Locate the cell with the specified text and output its [x, y] center coordinate. 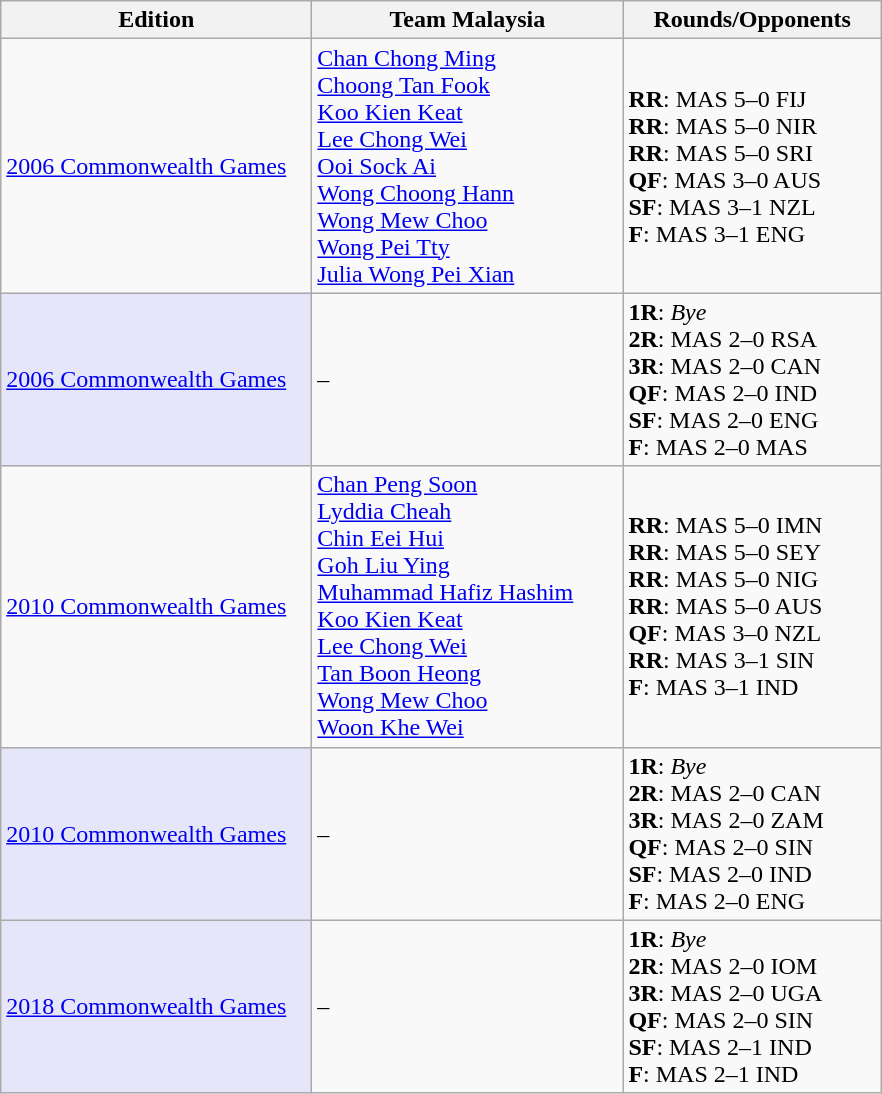
1R: Bye2R: MAS 2–0 CAN3R: MAS 2–0 ZAMQF: MAS 2–0 SINSF: MAS 2–0 INDF: MAS 2–0 ENG [752, 834]
Team Malaysia [468, 20]
Chan Chong MingChoong Tan FookKoo Kien KeatLee Chong WeiOoi Sock AiWong Choong HannWong Mew ChooWong Pei TtyJulia Wong Pei Xian [468, 166]
RR: MAS 5–0 FIJRR: MAS 5–0 NIRRR: MAS 5–0 SRIQF: MAS 3–0 AUSSF: MAS 3–1 NZLF: MAS 3–1 ENG [752, 166]
RR: MAS 5–0 IMNRR: MAS 5–0 SEYRR: MAS 5–0 NIGRR: MAS 5–0 AUSQF: MAS 3–0 NZLRR: MAS 3–1 SINF: MAS 3–1 IND [752, 606]
2018 Commonwealth Games [156, 1006]
Chan Peng SoonLyddia CheahChin Eei HuiGoh Liu YingMuhammad Hafiz HashimKoo Kien KeatLee Chong WeiTan Boon HeongWong Mew ChooWoon Khe Wei [468, 606]
Edition [156, 20]
1R: Bye2R: MAS 2–0 IOM3R: MAS 2–0 UGAQF: MAS 2–0 SINSF: MAS 2–1 INDF: MAS 2–1 IND [752, 1006]
Rounds/Opponents [752, 20]
1R: Bye2R: MAS 2–0 RSA3R: MAS 2–0 CANQF: MAS 2–0 INDSF: MAS 2–0 ENGF: MAS 2–0 MAS [752, 380]
